Capture the cell that displays the provided text and extract its (x, y) central coordinate. 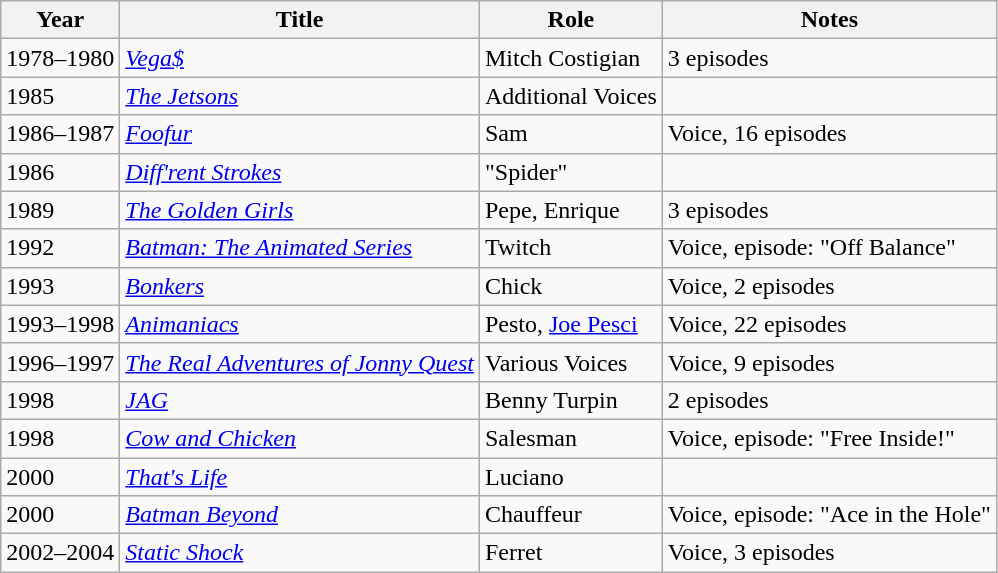
Sam (570, 134)
Voice, 2 episodes (829, 286)
The Golden Girls (300, 210)
The Jetsons (300, 96)
That's Life (300, 477)
Chauffeur (570, 515)
Salesman (570, 438)
1978–1980 (60, 58)
1993 (60, 286)
2 episodes (829, 400)
Pesto, Joe Pesci (570, 324)
Foofur (300, 134)
Vega$ (300, 58)
Pepe, Enrique (570, 210)
Voice, episode: "Off Balance" (829, 248)
Luciano (570, 477)
Bonkers (300, 286)
Cow and Chicken (300, 438)
"Spider" (570, 172)
Ferret (570, 553)
JAG (300, 400)
Diff'rent Strokes (300, 172)
Notes (829, 20)
Voice, 16 episodes (829, 134)
Voice, episode: "Ace in the Hole" (829, 515)
Year (60, 20)
Animaniacs (300, 324)
Title (300, 20)
1989 (60, 210)
Additional Voices (570, 96)
1993–1998 (60, 324)
1986 (60, 172)
Chick (570, 286)
Batman: The Animated Series (300, 248)
Static Shock (300, 553)
Voice, 3 episodes (829, 553)
Role (570, 20)
The Real Adventures of Jonny Quest (300, 362)
1992 (60, 248)
Voice, episode: "Free Inside!" (829, 438)
Benny Turpin (570, 400)
Batman Beyond (300, 515)
1986–1987 (60, 134)
Mitch Costigian (570, 58)
Voice, 9 episodes (829, 362)
1985 (60, 96)
2002–2004 (60, 553)
Twitch (570, 248)
Various Voices (570, 362)
Voice, 22 episodes (829, 324)
1996–1997 (60, 362)
